For the text-containing cell, return its midpoint in [X, Y] coordinate format. 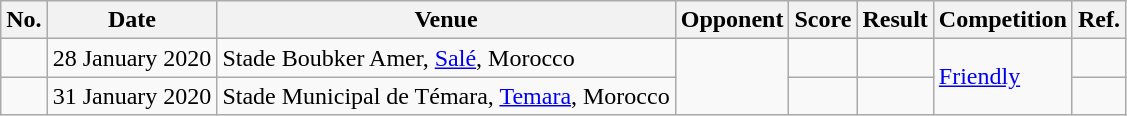
Stade Municipal de Témara, Temara, Morocco [446, 96]
31 January 2020 [132, 96]
No. [24, 20]
Score [823, 20]
Opponent [732, 20]
Stade Boubker Amer, Salé, Morocco [446, 58]
Friendly [1002, 77]
Result [895, 20]
Ref. [1098, 20]
28 January 2020 [132, 58]
Date [132, 20]
Venue [446, 20]
Competition [1002, 20]
